Pinpoint the cell where the given text exists, returning its (x, y) midpoint coordinate. 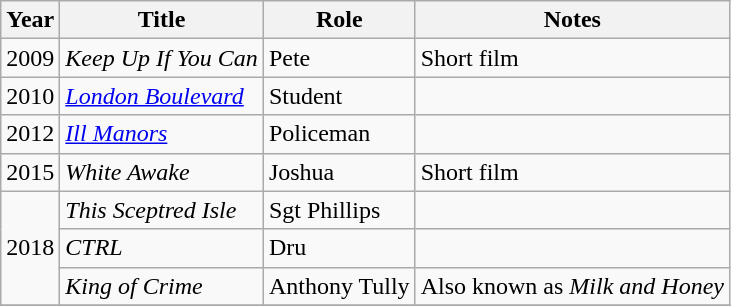
Role (339, 20)
Pete (339, 58)
2018 (30, 248)
Year (30, 20)
2009 (30, 58)
Sgt Phillips (339, 210)
Anthony Tully (339, 286)
Joshua (339, 172)
Notes (572, 20)
Student (339, 96)
This Sceptred Isle (162, 210)
Also known as Milk and Honey (572, 286)
Keep Up If You Can (162, 58)
Title (162, 20)
Policeman (339, 134)
2012 (30, 134)
2010 (30, 96)
2015 (30, 172)
CTRL (162, 248)
London Boulevard (162, 96)
King of Crime (162, 286)
Dru (339, 248)
White Awake (162, 172)
Ill Manors (162, 134)
